Provide the [x, y] coordinate of the cell's center where the given text is located.  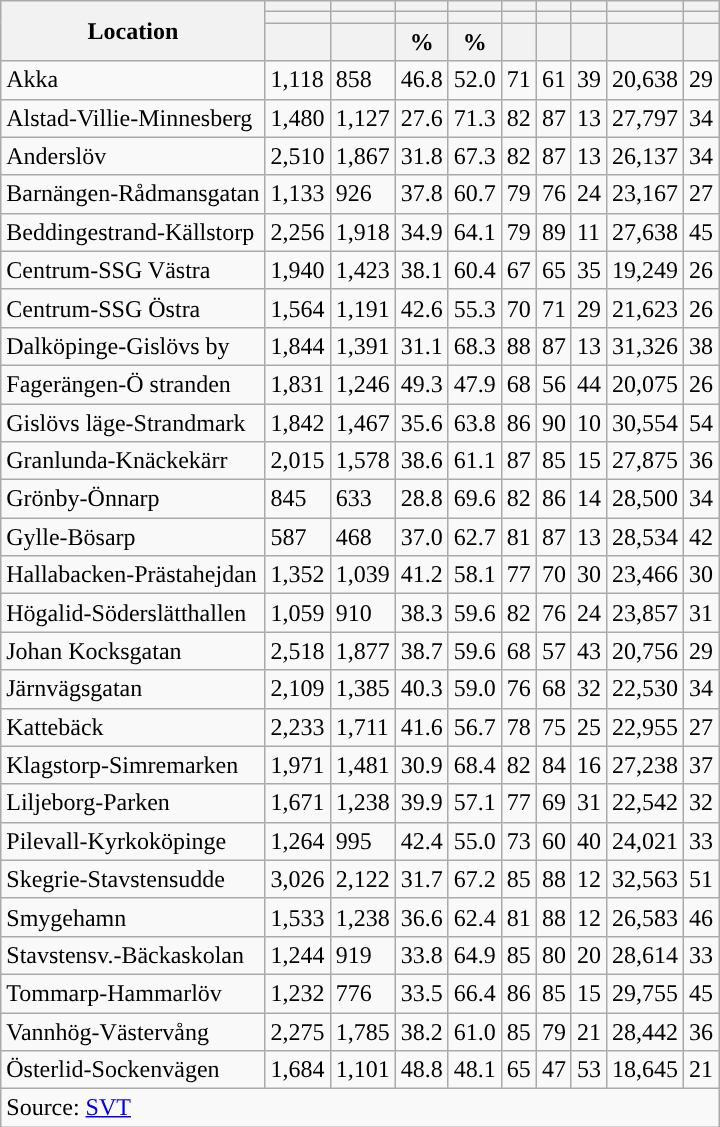
1,232 [298, 993]
1,385 [362, 689]
Akka [133, 80]
53 [588, 1070]
Gylle-Bösarp [133, 537]
1,191 [362, 308]
25 [588, 727]
Liljeborg-Parken [133, 803]
468 [362, 537]
46.8 [422, 80]
Dalköpinge-Gislövs by [133, 346]
47 [554, 1070]
31.8 [422, 156]
1,877 [362, 651]
1,467 [362, 423]
42.6 [422, 308]
1,842 [298, 423]
22,530 [644, 689]
35 [588, 270]
48.1 [474, 1070]
43 [588, 651]
1,244 [298, 955]
16 [588, 765]
27,797 [644, 118]
59.0 [474, 689]
20,756 [644, 651]
Smygehamn [133, 917]
30.9 [422, 765]
22,955 [644, 727]
28,614 [644, 955]
38.2 [422, 1031]
1,423 [362, 270]
47.9 [474, 384]
Alstad-Villie-Minnesberg [133, 118]
68.4 [474, 765]
926 [362, 194]
633 [362, 499]
61.0 [474, 1031]
64.9 [474, 955]
Source: SVT [360, 1108]
46 [702, 917]
2,122 [362, 879]
61 [554, 80]
39 [588, 80]
90 [554, 423]
776 [362, 993]
1,831 [298, 384]
34.9 [422, 232]
28,442 [644, 1031]
38.3 [422, 613]
Järnvägsgatan [133, 689]
58.1 [474, 575]
40.3 [422, 689]
Vannhög-Västervång [133, 1031]
919 [362, 955]
55.0 [474, 841]
42 [702, 537]
40 [588, 841]
2,510 [298, 156]
22,542 [644, 803]
2,275 [298, 1031]
51 [702, 879]
19,249 [644, 270]
61.1 [474, 461]
1,264 [298, 841]
1,940 [298, 270]
1,533 [298, 917]
20,638 [644, 80]
1,391 [362, 346]
Location [133, 31]
67.3 [474, 156]
69.6 [474, 499]
2,518 [298, 651]
1,684 [298, 1070]
60.4 [474, 270]
33.5 [422, 993]
Granlunda-Knäckekärr [133, 461]
62.4 [474, 917]
1,671 [298, 803]
858 [362, 80]
Kattebäck [133, 727]
73 [518, 841]
44 [588, 384]
Hallabacken-Prästahejdan [133, 575]
20,075 [644, 384]
Grönby-Önnarp [133, 499]
37 [702, 765]
48.8 [422, 1070]
21,623 [644, 308]
62.7 [474, 537]
3,026 [298, 879]
1,711 [362, 727]
18,645 [644, 1070]
42.4 [422, 841]
56.7 [474, 727]
41.2 [422, 575]
1,246 [362, 384]
84 [554, 765]
31,326 [644, 346]
56 [554, 384]
28,534 [644, 537]
57.1 [474, 803]
Centrum-SSG Östra [133, 308]
38.1 [422, 270]
89 [554, 232]
23,466 [644, 575]
27,238 [644, 765]
31.7 [422, 879]
38.7 [422, 651]
1,867 [362, 156]
55.3 [474, 308]
Högalid-Söderslätthallen [133, 613]
31.1 [422, 346]
78 [518, 727]
71.3 [474, 118]
Anderslöv [133, 156]
35.6 [422, 423]
2,109 [298, 689]
37.0 [422, 537]
29,755 [644, 993]
Pilevall-Kyrkoköpinge [133, 841]
67.2 [474, 879]
Beddingestrand-Källstorp [133, 232]
75 [554, 727]
2,233 [298, 727]
27.6 [422, 118]
1,059 [298, 613]
63.8 [474, 423]
38 [702, 346]
60.7 [474, 194]
995 [362, 841]
28.8 [422, 499]
11 [588, 232]
32,563 [644, 879]
20 [588, 955]
66.4 [474, 993]
80 [554, 955]
1,133 [298, 194]
Centrum-SSG Västra [133, 270]
1,039 [362, 575]
33.8 [422, 955]
23,167 [644, 194]
60 [554, 841]
1,481 [362, 765]
2,256 [298, 232]
68.3 [474, 346]
2,015 [298, 461]
27,638 [644, 232]
Stavstensv.-Bäckaskolan [133, 955]
1,480 [298, 118]
1,918 [362, 232]
69 [554, 803]
Johan Kocksgatan [133, 651]
24,021 [644, 841]
1,127 [362, 118]
26,137 [644, 156]
1,352 [298, 575]
54 [702, 423]
Klagstorp-Simremarken [133, 765]
23,857 [644, 613]
36.6 [422, 917]
Tommarp-Hammarlöv [133, 993]
30,554 [644, 423]
1,971 [298, 765]
1,118 [298, 80]
10 [588, 423]
39.9 [422, 803]
49.3 [422, 384]
1,101 [362, 1070]
28,500 [644, 499]
Barnängen-Rådmansgatan [133, 194]
845 [298, 499]
26,583 [644, 917]
64.1 [474, 232]
52.0 [474, 80]
41.6 [422, 727]
910 [362, 613]
1,785 [362, 1031]
Skegrie-Stavstensudde [133, 879]
Österlid-Sockenvägen [133, 1070]
587 [298, 537]
1,578 [362, 461]
Fagerängen-Ö stranden [133, 384]
37.8 [422, 194]
Gislövs läge-Strandmark [133, 423]
67 [518, 270]
14 [588, 499]
57 [554, 651]
27,875 [644, 461]
1,564 [298, 308]
38.6 [422, 461]
1,844 [298, 346]
